Provide the (x, y) coordinate of the cell's center where the given text is located.  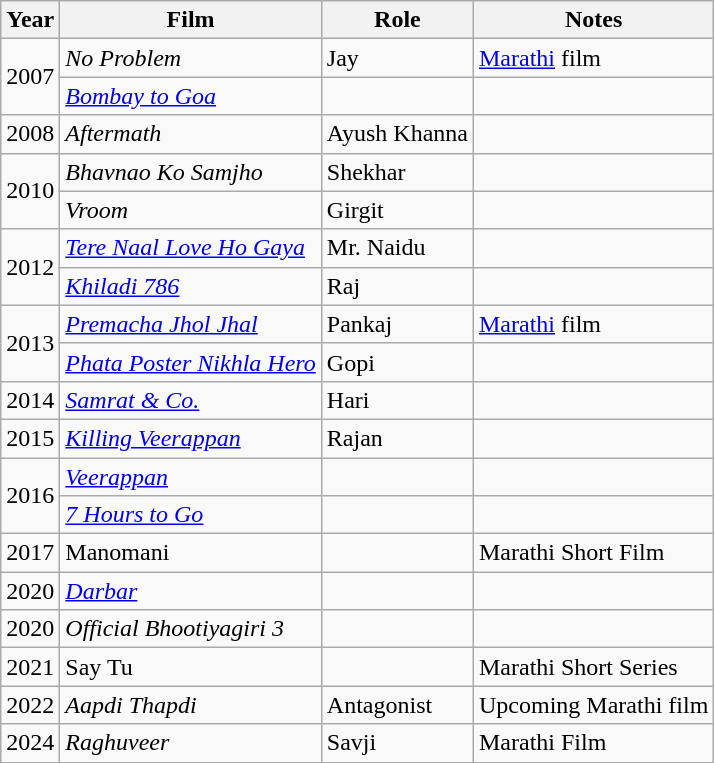
Aapdi Thapdi (190, 705)
Mr. Naidu (397, 248)
Premacha Jhol Jhal (190, 324)
Phata Poster Nikhla Hero (190, 362)
Samrat & Co. (190, 400)
Say Tu (190, 667)
Gopi (397, 362)
Savji (397, 743)
2016 (30, 496)
Marathi Short Film (593, 553)
2014 (30, 400)
Veerappan (190, 477)
Darbar (190, 591)
Film (190, 20)
Bombay to Goa (190, 96)
2017 (30, 553)
Bhavnao Ko Samjho (190, 172)
Vroom (190, 210)
Girgit (397, 210)
Raj (397, 286)
Shekhar (397, 172)
2021 (30, 667)
Antagonist (397, 705)
Pankaj (397, 324)
Killing Veerappan (190, 438)
7 Hours to Go (190, 515)
2022 (30, 705)
Hari (397, 400)
2015 (30, 438)
Ayush Khanna (397, 134)
Khiladi 786 (190, 286)
Marathi Short Series (593, 667)
Official Bhootiyagiri 3 (190, 629)
2010 (30, 191)
Manomani (190, 553)
Role (397, 20)
No Problem (190, 58)
Year (30, 20)
Tere Naal Love Ho Gaya (190, 248)
Marathi Film (593, 743)
Upcoming Marathi film (593, 705)
Raghuveer (190, 743)
Aftermath (190, 134)
Rajan (397, 438)
2013 (30, 343)
Notes (593, 20)
2007 (30, 77)
2008 (30, 134)
2012 (30, 267)
2024 (30, 743)
Jay (397, 58)
